Scan for the cell matching the given text and deliver its [x, y] coordinate at center. 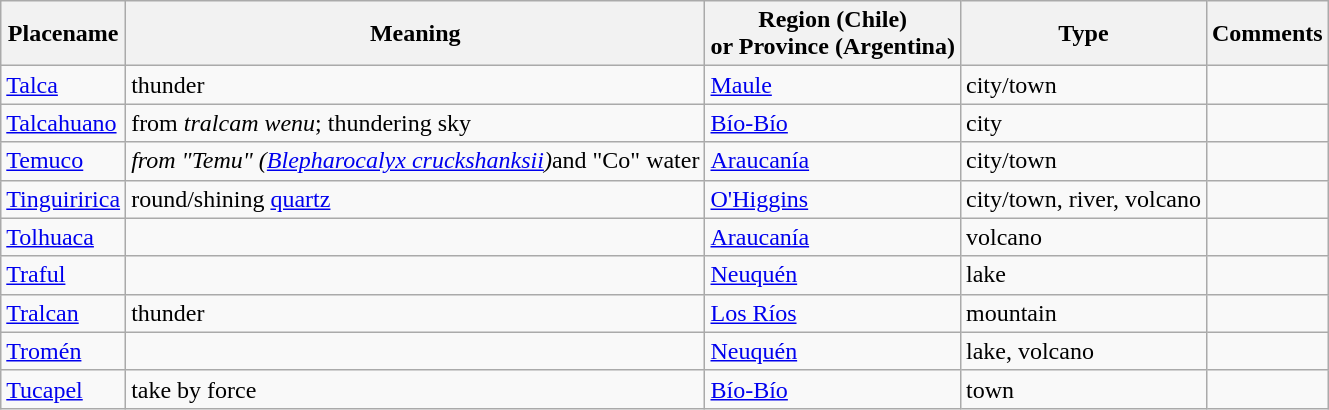
Tromén [64, 351]
O'Higgins [832, 199]
from tralcam wenu; thundering sky [416, 123]
Tinguiririca [64, 199]
round/shining quartz [416, 199]
city [1083, 123]
lake, volcano [1083, 351]
from "Temu" (Blepharocalyx cruckshanksii)and "Co" water [416, 161]
Temuco [64, 161]
city/town, river, volcano [1083, 199]
volcano [1083, 237]
Tucapel [64, 389]
Tralcan [64, 313]
Meaning [416, 34]
town [1083, 389]
Comments [1267, 34]
Region (Chile)or Province (Argentina) [832, 34]
Talca [64, 85]
take by force [416, 389]
Traful [64, 275]
Tolhuaca [64, 237]
Placename [64, 34]
mountain [1083, 313]
lake [1083, 275]
Los Ríos [832, 313]
Type [1083, 34]
Maule [832, 85]
Talcahuano [64, 123]
